Detect which cell encompasses the target text, then output its [X, Y] center coordinate. 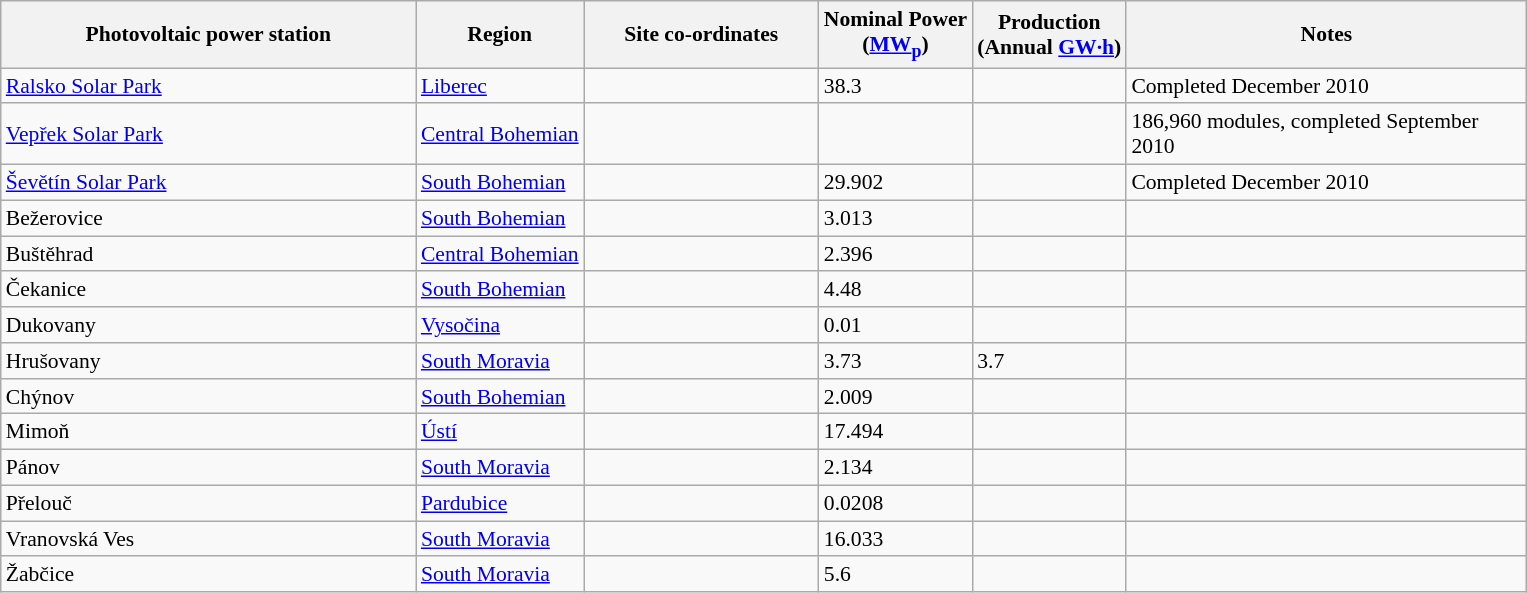
2.134 [896, 468]
17.494 [896, 432]
Mimoň [208, 432]
Bežerovice [208, 218]
2.396 [896, 254]
Pardubice [500, 503]
Liberec [500, 86]
5.6 [896, 575]
Hrušovany [208, 361]
4.48 [896, 290]
Dukovany [208, 325]
3.013 [896, 218]
Site co-ordinates [702, 34]
Vepřek Solar Park [208, 134]
38.3 [896, 86]
0.01 [896, 325]
Čekanice [208, 290]
Vysočina [500, 325]
Buštěhrad [208, 254]
3.73 [896, 361]
16.033 [896, 539]
Notes [1326, 34]
Žabčice [208, 575]
0.0208 [896, 503]
29.902 [896, 183]
3.7 [1049, 361]
Chýnov [208, 397]
Ústí [500, 432]
Vranovská Ves [208, 539]
Pánov [208, 468]
2.009 [896, 397]
Region [500, 34]
Nominal Power(MWp) [896, 34]
Ševětín Solar Park [208, 183]
Production(Annual GW·h) [1049, 34]
Photovoltaic power station [208, 34]
Ralsko Solar Park [208, 86]
186,960 modules, completed September 2010 [1326, 134]
Přelouč [208, 503]
